Return [x, y] of the center of cell containing provided text 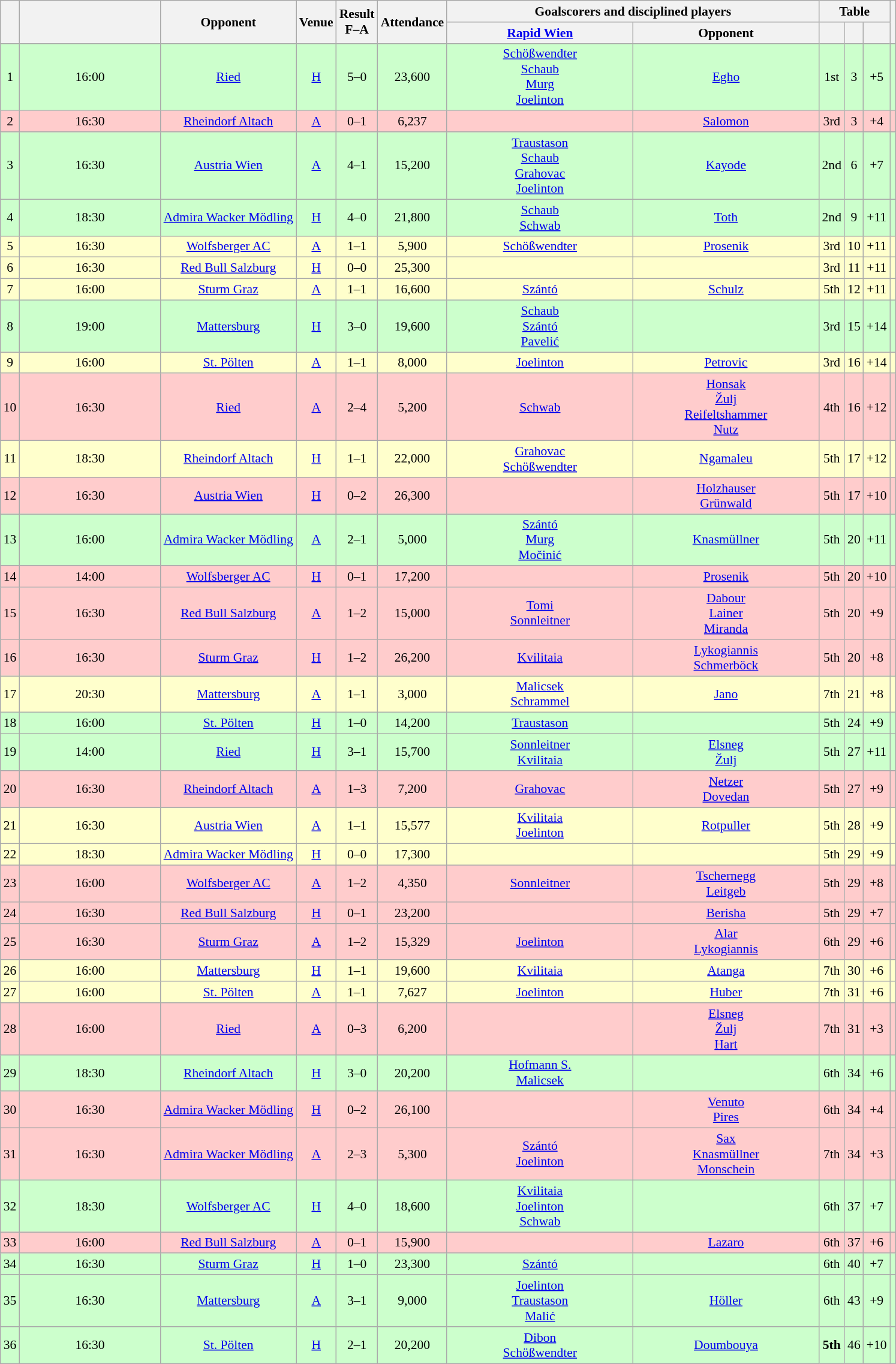
33 [10, 1243]
Alar Lykogiannis [726, 942]
1st [832, 77]
16,600 [413, 290]
Honsak Žulj Reifeltshammer Nutz [726, 407]
Jano [726, 695]
Schwab [540, 407]
1 [10, 77]
Attendance [413, 22]
Egho [726, 77]
Höller [726, 1300]
5,300 [413, 1154]
ResultF–A [357, 22]
43 [854, 1300]
Ngamaleu [726, 459]
1–3 [357, 789]
Sonnleitner [540, 884]
13 [10, 540]
Kayode [726, 166]
32 [10, 1206]
Knasmüllner [726, 540]
7,200 [413, 789]
23,600 [413, 77]
17,200 [413, 577]
7 [10, 290]
Rapid Wien [540, 33]
6,200 [413, 1029]
Elsneg Žulj [726, 752]
8 [10, 326]
25 [10, 942]
26 [10, 971]
15,700 [413, 752]
Joelinton Traustason Malić [540, 1300]
25,300 [413, 268]
Szántó Murg Močinić [540, 540]
Petrovic [726, 363]
46 [854, 1345]
19 [10, 752]
Salomon [726, 122]
Venuto Pires [726, 1110]
Schulz [726, 290]
5–0 [357, 77]
21,800 [413, 217]
26,300 [413, 495]
Sonnleitner Kvilitaia [540, 752]
Traustason [540, 723]
4–1 [357, 166]
18,600 [413, 1206]
Traustason Schaub Grahovac Joelinton [540, 166]
5,900 [413, 247]
2 [10, 122]
35 [10, 1300]
5,200 [413, 407]
Tomi Sonnleitner [540, 613]
7,627 [413, 992]
Tschernegg Leitgeb [726, 884]
Table [855, 11]
15,000 [413, 613]
Grahovac [540, 789]
22 [10, 855]
40 [854, 1264]
Sax Knasmüllner Monschein [726, 1154]
Malicsek Schrammel [540, 695]
4 [10, 217]
18 [10, 723]
6,237 [413, 122]
4th [832, 407]
36 [10, 1345]
4,350 [413, 884]
15,200 [413, 166]
Berisha [726, 913]
0–3 [357, 1029]
Schößwendter Schaub Murg Joelinton [540, 77]
19:00 [90, 326]
15,577 [413, 825]
Doumbouya [726, 1345]
23,300 [413, 1264]
Grahovac Schößwendter [540, 459]
Elsneg Žulj Hart [726, 1029]
20:30 [90, 695]
26,200 [413, 657]
+5 [877, 77]
Huber [726, 992]
Kvilitaia Joelinton Schwab [540, 1206]
Lykogiannis Schmerböck [726, 657]
26,100 [413, 1110]
Holzhauser Grünwald [726, 495]
9,000 [413, 1300]
15,900 [413, 1243]
Schaub Szántó Pavelić [540, 326]
2–3 [357, 1154]
Hofmann S. Malicsek [540, 1072]
23,200 [413, 913]
8,000 [413, 363]
22,000 [413, 459]
Rotpuller [726, 825]
Venue [317, 22]
5 [10, 247]
3,000 [413, 695]
Schaub Schwab [540, 217]
Kvilitaia Joelinton [540, 825]
14,200 [413, 723]
15,329 [413, 942]
14 [10, 577]
Toth [726, 217]
Netzer Dovedan [726, 789]
23 [10, 884]
Dabour Lainer Miranda [726, 613]
Lazaro [726, 1243]
Szántó Joelinton [540, 1154]
Schößwendter [540, 247]
17,300 [413, 855]
5,000 [413, 540]
Goalscorers and disciplined players [633, 11]
Dibon Schößwendter [540, 1345]
2–4 [357, 407]
Atanga [726, 971]
